Capture the cell that displays the provided text and extract its (X, Y) central coordinate. 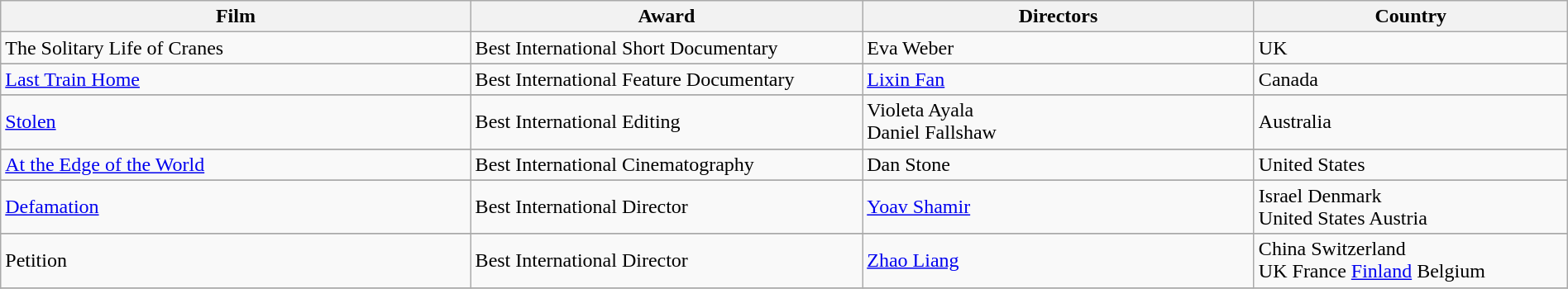
Australia (1411, 122)
Best International Short Documentary (667, 48)
Directors (1059, 17)
Stolen (236, 122)
Lixin Fan (1059, 79)
Best International Editing (667, 122)
Canada (1411, 79)
Defamation (236, 206)
Zhao Liang (1059, 261)
United States (1411, 164)
Last Train Home (236, 79)
China Switzerland UK France Finland Belgium (1411, 261)
Award (667, 17)
At the Edge of the World (236, 164)
Petition (236, 261)
Best International Feature Documentary (667, 79)
Country (1411, 17)
Eva Weber (1059, 48)
Dan Stone (1059, 164)
Israel Denmark United States Austria (1411, 206)
Film (236, 17)
Best International Cinematography (667, 164)
UK (1411, 48)
Yoav Shamir (1059, 206)
The Solitary Life of Cranes (236, 48)
Violeta AyalaDaniel Fallshaw (1059, 122)
